Find where the given text appears and provide that cell's center as (X, Y) coordinate. 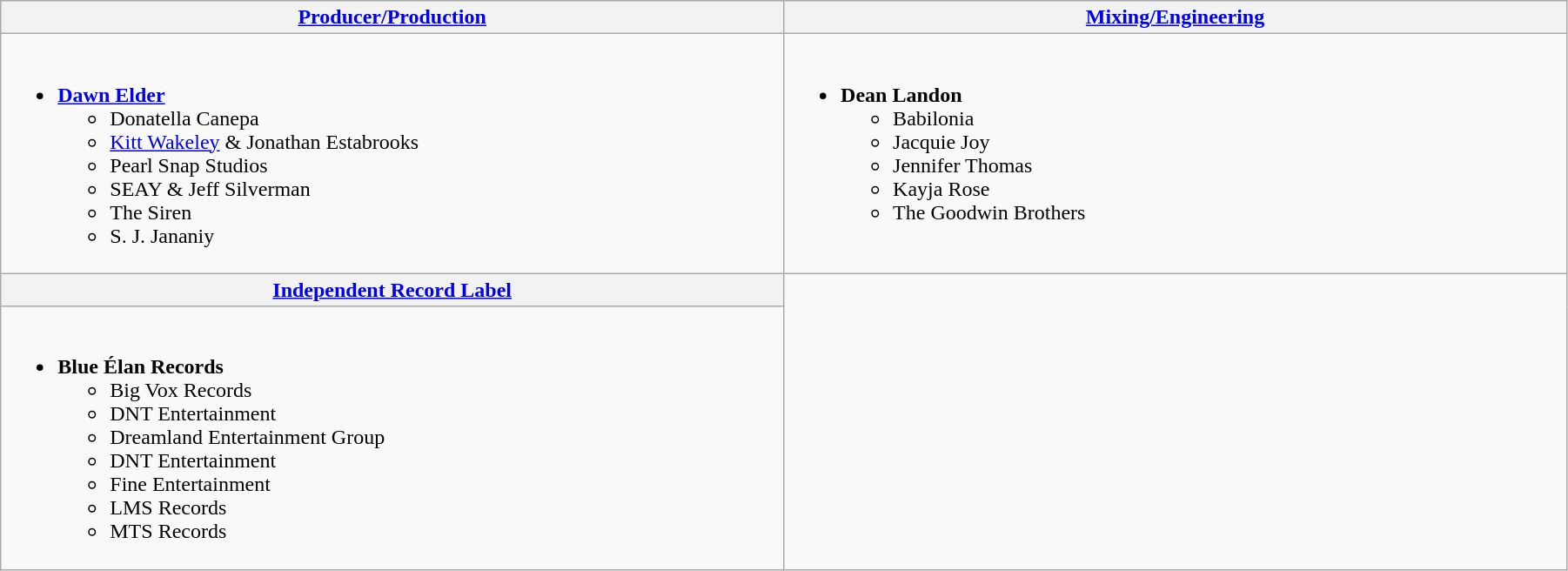
Blue Élan RecordsBig Vox RecordsDNT EntertainmentDreamland Entertainment GroupDNT EntertainmentFine EntertainmentLMS RecordsMTS Records (392, 438)
Mixing/Engineering (1176, 17)
Dean LandonBabiloniaJacquie JoyJennifer ThomasKayja RoseThe Goodwin Brothers (1176, 153)
Dawn ElderDonatella CanepaKitt Wakeley & Jonathan EstabrooksPearl Snap StudiosSEAY & Jeff SilvermanThe SirenS. J. Jananiy (392, 153)
Independent Record Label (392, 290)
Producer/Production (392, 17)
